Return the (x, y) coordinate for the center point of the cell that contains the specified text.  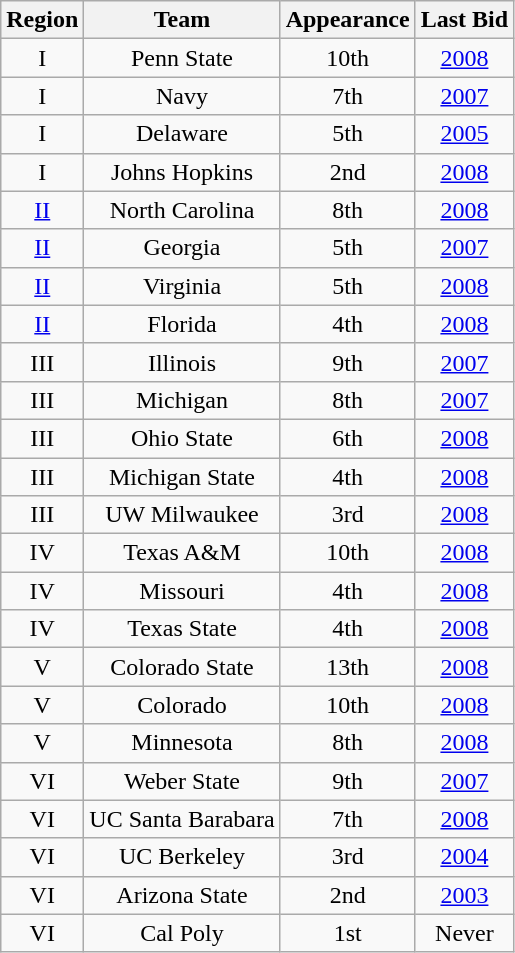
2005 (464, 134)
Ohio State (182, 438)
North Carolina (182, 210)
Georgia (182, 248)
Cal Poly (182, 933)
Colorado State (182, 667)
6th (348, 438)
Region (42, 20)
2003 (464, 895)
Michigan State (182, 477)
Minnesota (182, 743)
Appearance (348, 20)
Navy (182, 96)
Texas State (182, 629)
1st (348, 933)
Delaware (182, 134)
Never (464, 933)
Arizona State (182, 895)
Virginia (182, 286)
Penn State (182, 58)
Missouri (182, 591)
Weber State (182, 781)
Texas A&M (182, 553)
Florida (182, 324)
2004 (464, 857)
UC Santa Barabara (182, 819)
Last Bid (464, 20)
13th (348, 667)
Michigan (182, 400)
Colorado (182, 705)
Johns Hopkins (182, 172)
UW Milwaukee (182, 515)
Team (182, 20)
UC Berkeley (182, 857)
Illinois (182, 362)
